Return (x, y) of the center of cell containing provided text 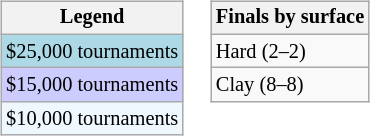
Legend (92, 18)
$15,000 tournaments (92, 85)
$10,000 tournaments (92, 119)
Clay (8–8) (290, 85)
Finals by surface (290, 18)
$25,000 tournaments (92, 51)
Hard (2–2) (290, 51)
